For the text-containing cell, return its midpoint in [x, y] coordinate format. 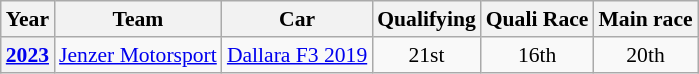
Year [28, 19]
Dallara F3 2019 [297, 55]
Main race [645, 19]
Jenzer Motorsport [138, 55]
Car [297, 19]
16th [538, 55]
Qualifying [426, 19]
2023 [28, 55]
Quali Race [538, 19]
Team [138, 19]
21st [426, 55]
20th [645, 55]
